Return the [X, Y] coordinate for the center point of the cell that contains the specified text.  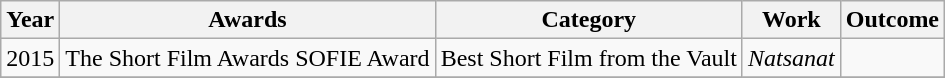
Work [791, 20]
The Short Film Awards SOFIE Award [248, 58]
Category [588, 20]
Outcome [892, 20]
Natsanat [791, 58]
2015 [30, 58]
Best Short Film from the Vault [588, 58]
Awards [248, 20]
Year [30, 20]
